Scan for the cell matching the given text and deliver its (x, y) coordinate at center. 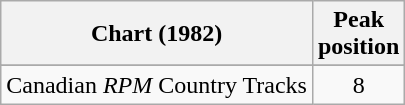
Canadian RPM Country Tracks (157, 85)
Chart (1982) (157, 34)
Peakposition (358, 34)
8 (358, 85)
